Return the (x, y) coordinate for the center point of the cell that contains the specified text.  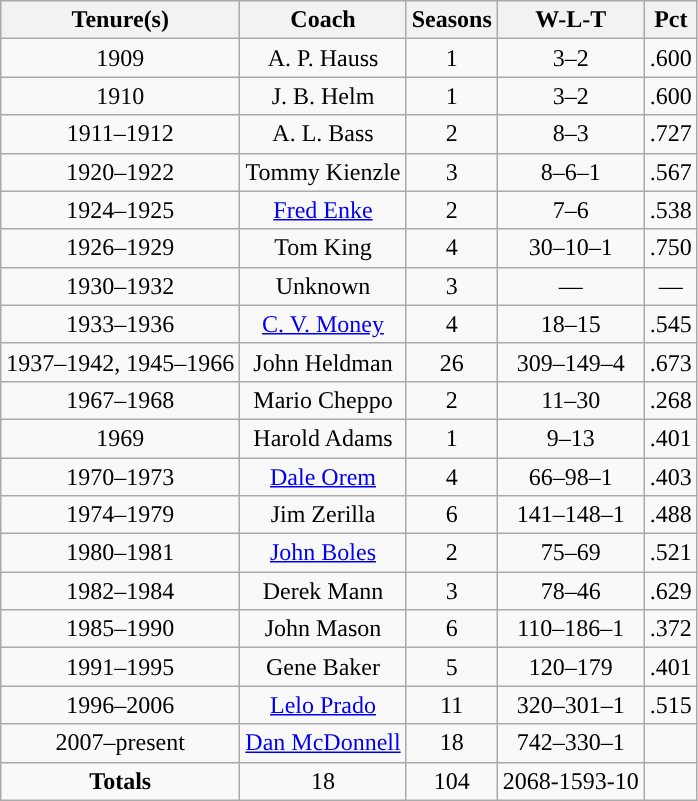
8–3 (570, 134)
11–30 (570, 400)
.629 (670, 591)
1930–1932 (120, 286)
1920–1922 (120, 172)
1937–1942, 1945–1966 (120, 362)
2068-1593-10 (570, 781)
Gene Baker (323, 667)
Tenure(s) (120, 20)
Derek Mann (323, 591)
W-L-T (570, 20)
18–15 (570, 324)
Tommy Kienzle (323, 172)
John Boles (323, 553)
66–98–1 (570, 477)
A. L. Bass (323, 134)
John Heldman (323, 362)
8–6–1 (570, 172)
110–186–1 (570, 629)
.268 (670, 400)
.727 (670, 134)
104 (452, 781)
Fred Enke (323, 210)
1969 (120, 438)
742–330–1 (570, 743)
1933–1936 (120, 324)
Mario Cheppo (323, 400)
1926–1929 (120, 248)
1996–2006 (120, 705)
.750 (670, 248)
John Mason (323, 629)
.521 (670, 553)
Seasons (452, 20)
7–6 (570, 210)
1910 (120, 96)
.545 (670, 324)
.567 (670, 172)
1924–1925 (120, 210)
A. P. Hauss (323, 58)
141–148–1 (570, 515)
.403 (670, 477)
.673 (670, 362)
2007–present (120, 743)
1982–1984 (120, 591)
78–46 (570, 591)
30–10–1 (570, 248)
75–69 (570, 553)
1911–1912 (120, 134)
309–149–4 (570, 362)
1991–1995 (120, 667)
26 (452, 362)
J. B. Helm (323, 96)
Dale Orem (323, 477)
Tom King (323, 248)
120–179 (570, 667)
1967–1968 (120, 400)
1985–1990 (120, 629)
5 (452, 667)
Totals (120, 781)
Dan McDonnell (323, 743)
320–301–1 (570, 705)
.372 (670, 629)
11 (452, 705)
Coach (323, 20)
1980–1981 (120, 553)
.488 (670, 515)
Pct (670, 20)
Unknown (323, 286)
Lelo Prado (323, 705)
Jim Zerilla (323, 515)
.538 (670, 210)
1909 (120, 58)
.515 (670, 705)
1970–1973 (120, 477)
9–13 (570, 438)
C. V. Money (323, 324)
Harold Adams (323, 438)
1974–1979 (120, 515)
